Pinpoint the cell where the given text exists, returning its (X, Y) midpoint coordinate. 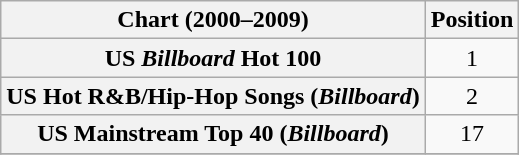
1 (472, 58)
Position (472, 20)
US Billboard Hot 100 (213, 58)
US Mainstream Top 40 (Billboard) (213, 134)
17 (472, 134)
Chart (2000–2009) (213, 20)
US Hot R&B/Hip-Hop Songs (Billboard) (213, 96)
2 (472, 96)
